Pinpoint the cell where the given text exists, returning its [X, Y] midpoint coordinate. 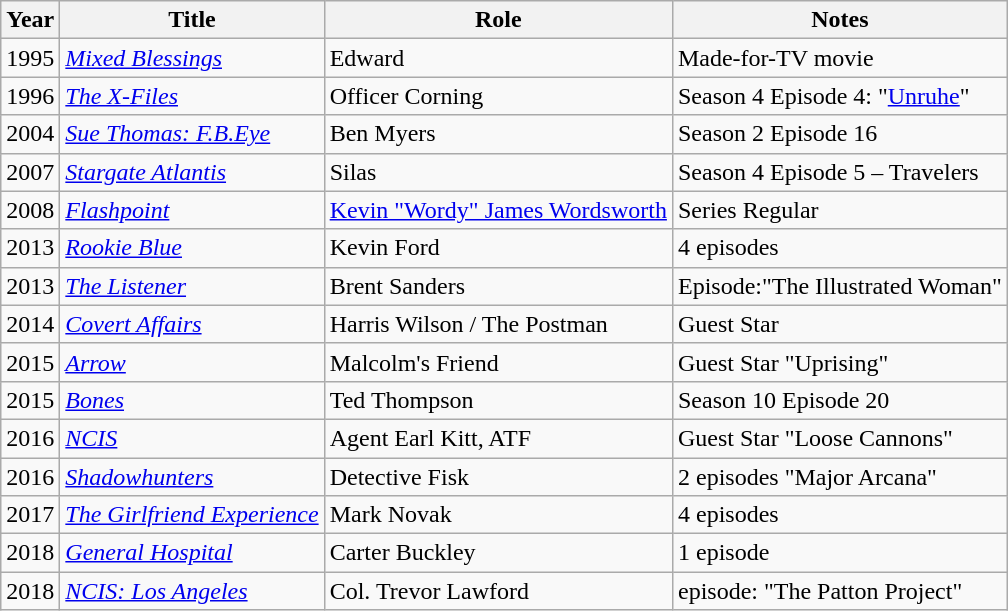
Silas [498, 172]
2004 [30, 134]
Sue Thomas: F.B.Eye [192, 134]
Guest Star "Uprising" [840, 362]
Rookie Blue [192, 248]
The Listener [192, 286]
NCIS [192, 438]
Bones [192, 400]
Season 4 Episode 5 – Travelers [840, 172]
Guest Star "Loose Cannons" [840, 438]
2007 [30, 172]
Guest Star [840, 324]
2017 [30, 515]
1995 [30, 58]
1 episode [840, 553]
Year [30, 20]
2014 [30, 324]
Kevin Ford [498, 248]
NCIS: Los Angeles [192, 591]
episode: "The Patton Project" [840, 591]
Harris Wilson / The Postman [498, 324]
Episode:"The Illustrated Woman" [840, 286]
Edward [498, 58]
Notes [840, 20]
2 episodes "Major Arcana" [840, 477]
Officer Corning [498, 96]
Stargate Atlantis [192, 172]
Season 2 Episode 16 [840, 134]
Kevin "Wordy" James Wordsworth [498, 210]
Covert Affairs [192, 324]
Role [498, 20]
Shadowhunters [192, 477]
Mark Novak [498, 515]
Agent Earl Kitt, ATF [498, 438]
Flashpoint [192, 210]
Ted Thompson [498, 400]
Arrow [192, 362]
Season 10 Episode 20 [840, 400]
Col. Trevor Lawford [498, 591]
1996 [30, 96]
Brent Sanders [498, 286]
The X-Files [192, 96]
Malcolm's Friend [498, 362]
2008 [30, 210]
Detective Fisk [498, 477]
Series Regular [840, 210]
Title [192, 20]
The Girlfriend Experience [192, 515]
Carter Buckley [498, 553]
Ben Myers [498, 134]
General Hospital [192, 553]
Made-for-TV movie [840, 58]
Mixed Blessings [192, 58]
Season 4 Episode 4: "Unruhe" [840, 96]
